Provide the [x, y] coordinate of the cell's center where the given text is located.  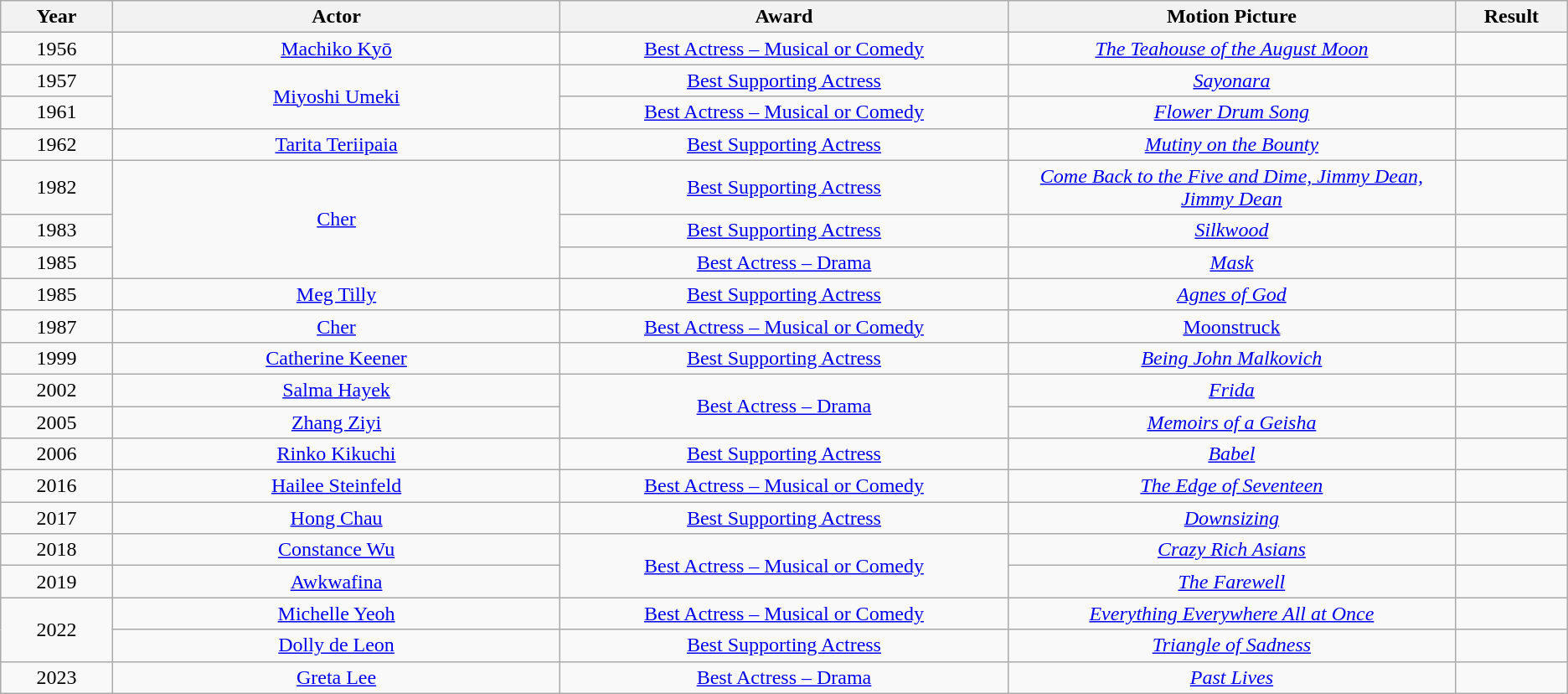
2019 [57, 582]
Greta Lee [336, 677]
Machiko Kyō [336, 49]
Past Lives [1231, 677]
Rinko Kikuchi [336, 454]
Moonstruck [1231, 326]
Memoirs of a Geisha [1231, 422]
2017 [57, 518]
2002 [57, 390]
Miyoshi Umeki [336, 96]
Zhang Ziyi [336, 422]
Come Back to the Five and Dime, Jimmy Dean, Jimmy Dean [1231, 188]
Downsizing [1231, 518]
2006 [57, 454]
Triangle of Sadness [1231, 645]
Result [1512, 17]
The Teahouse of the August Moon [1231, 49]
Motion Picture [1231, 17]
Frida [1231, 390]
Everything Everywhere All at Once [1231, 614]
1987 [57, 326]
Constance Wu [336, 550]
Salma Hayek [336, 390]
Hong Chau [336, 518]
1957 [57, 80]
1962 [57, 144]
Dolly de Leon [336, 645]
2005 [57, 422]
2018 [57, 550]
1999 [57, 358]
Mutiny on the Bounty [1231, 144]
2022 [57, 629]
1982 [57, 188]
Agnes of God [1231, 294]
Awkwafina [336, 582]
Mask [1231, 262]
Being John Malkovich [1231, 358]
1983 [57, 230]
Crazy Rich Asians [1231, 550]
Hailee Steinfeld [336, 486]
Year [57, 17]
2016 [57, 486]
Michelle Yeoh [336, 614]
The Edge of Seventeen [1231, 486]
Silkwood [1231, 230]
Babel [1231, 454]
Tarita Teriipaia [336, 144]
1961 [57, 112]
Meg Tilly [336, 294]
1956 [57, 49]
Sayonara [1231, 80]
The Farewell [1231, 582]
Catherine Keener [336, 358]
Flower Drum Song [1231, 112]
Award [784, 17]
Actor [336, 17]
2023 [57, 677]
